Scan for the cell matching the given text and deliver its (x, y) coordinate at center. 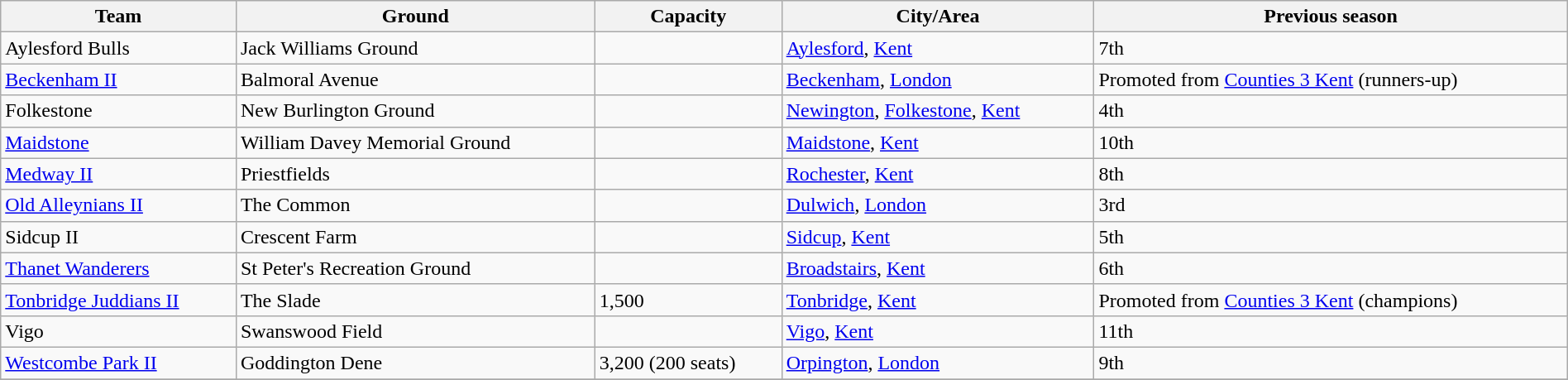
Newington, Folkestone, Kent (938, 111)
Vigo (119, 331)
William Davey Memorial Ground (415, 142)
11th (1331, 331)
Orpington, London (938, 363)
Priestfields (415, 174)
Medway II (119, 174)
Beckenham, London (938, 79)
St Peter's Recreation Ground (415, 268)
Capacity (688, 17)
Old Alleynians II (119, 205)
Westcombe Park II (119, 363)
8th (1331, 174)
Tonbridge, Kent (938, 300)
Goddington Dene (415, 363)
Balmoral Avenue (415, 79)
Promoted from Counties 3 Kent (champions) (1331, 300)
4th (1331, 111)
3rd (1331, 205)
Crescent Farm (415, 237)
Beckenham II (119, 79)
Team (119, 17)
Sidcup, Kent (938, 237)
Tonbridge Juddians II (119, 300)
6th (1331, 268)
Aylesford Bulls (119, 48)
The Common (415, 205)
Folkestone (119, 111)
Dulwich, London (938, 205)
Broadstairs, Kent (938, 268)
City/Area (938, 17)
Aylesford, Kent (938, 48)
Promoted from Counties 3 Kent (runners-up) (1331, 79)
Rochester, Kent (938, 174)
The Slade (415, 300)
Previous season (1331, 17)
7th (1331, 48)
10th (1331, 142)
Thanet Wanderers (119, 268)
9th (1331, 363)
Vigo, Kent (938, 331)
New Burlington Ground (415, 111)
3,200 (200 seats) (688, 363)
5th (1331, 237)
Jack Williams Ground (415, 48)
Sidcup II (119, 237)
1,500 (688, 300)
Maidstone, Kent (938, 142)
Maidstone (119, 142)
Swanswood Field (415, 331)
Ground (415, 17)
